Capture the cell that displays the provided text and extract its (x, y) central coordinate. 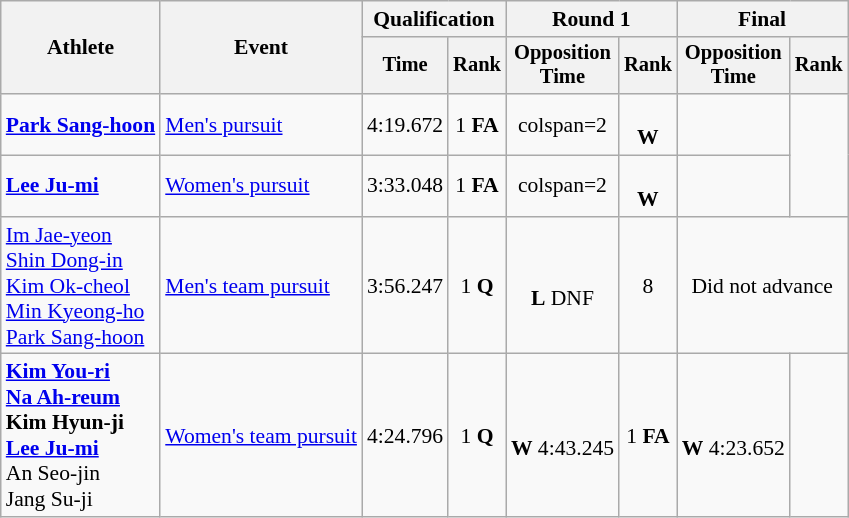
Im Jae-yeonShin Dong-inKim Ok-cheolMin Kyeong-hoPark Sang-hoon (80, 286)
Men's pursuit (261, 124)
Round 1 (592, 19)
W 4:43.245 (562, 436)
Lee Ju-mi (80, 186)
L DNF (562, 286)
Time (405, 66)
Kim You-riNa Ah-reumKim Hyun-jiLee Ju-miAn Seo-jinJang Su-ji (80, 436)
4:24.796 (405, 436)
Qualification (434, 19)
Final (762, 19)
Event (261, 48)
W 4:23.652 (734, 436)
3:56.247 (405, 286)
4:19.672 (405, 124)
Athlete (80, 48)
Did not advance (762, 286)
Park Sang-hoon (80, 124)
8 (648, 286)
Women's team pursuit (261, 436)
3:33.048 (405, 186)
Men's team pursuit (261, 286)
Women's pursuit (261, 186)
